Provide the (x, y) coordinate of the cell's center where the given text is located.  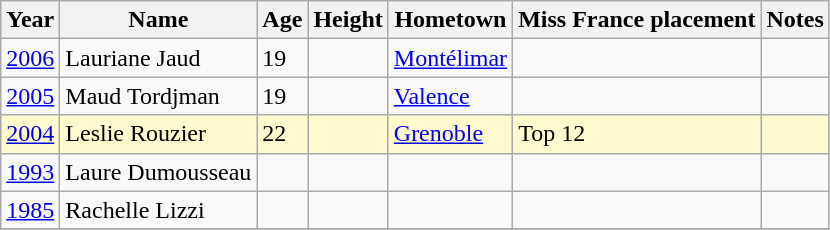
Leslie Rouzier (158, 134)
Top 12 (637, 134)
2005 (30, 96)
Grenoble (450, 134)
Miss France placement (637, 20)
Laure Dumousseau (158, 172)
Year (30, 20)
1993 (30, 172)
Hometown (450, 20)
Valence (450, 96)
1985 (30, 210)
Lauriane Jaud (158, 58)
Rachelle Lizzi (158, 210)
Notes (795, 20)
Age (282, 20)
22 (282, 134)
2006 (30, 58)
Name (158, 20)
Height (348, 20)
2004 (30, 134)
Montélimar (450, 58)
Maud Tordjman (158, 96)
